Scan for the cell matching the given text and deliver its (X, Y) coordinate at center. 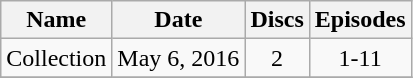
1-11 (360, 58)
Date (178, 20)
Collection (56, 58)
Discs (277, 20)
2 (277, 58)
Name (56, 20)
May 6, 2016 (178, 58)
Episodes (360, 20)
